Extract the [x, y] coordinate from the center of the cell holding the provided text.  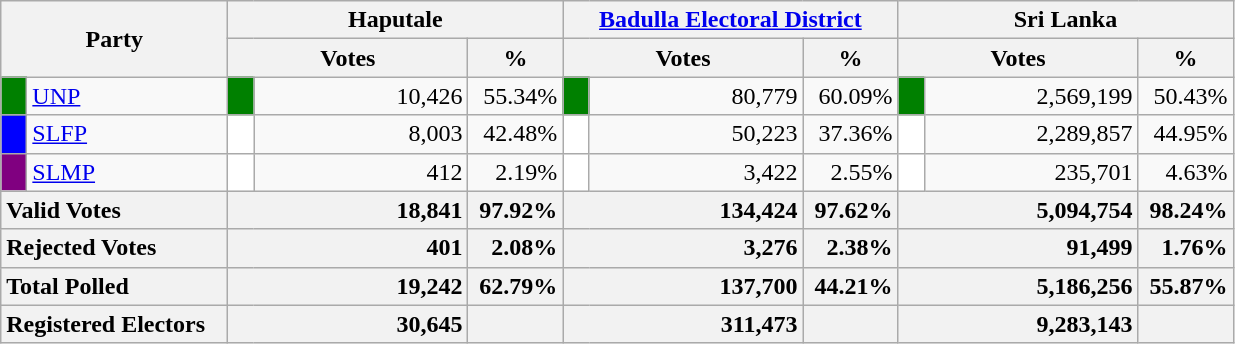
134,424 [683, 210]
9,283,143 [1018, 324]
Badulla Electoral District [730, 20]
2,289,857 [1031, 134]
Valid Votes [114, 210]
Rejected Votes [114, 248]
401 [348, 248]
55.87% [1186, 286]
44.95% [1186, 134]
62.79% [516, 286]
5,186,256 [1018, 286]
2.55% [850, 172]
10,426 [361, 96]
Sri Lanka [1066, 20]
3,422 [696, 172]
SLMP [128, 172]
Registered Electors [114, 324]
4.63% [1186, 172]
30,645 [348, 324]
97.62% [850, 210]
50.43% [1186, 96]
97.92% [516, 210]
1.76% [1186, 248]
98.24% [1186, 210]
2,569,199 [1031, 96]
42.48% [516, 134]
Total Polled [114, 286]
5,094,754 [1018, 210]
80,779 [696, 96]
55.34% [516, 96]
SLFP [128, 134]
3,276 [683, 248]
50,223 [696, 134]
37.36% [850, 134]
8,003 [361, 134]
311,473 [683, 324]
18,841 [348, 210]
44.21% [850, 286]
235,701 [1031, 172]
137,700 [683, 286]
2.08% [516, 248]
2.19% [516, 172]
Haputale [396, 20]
19,242 [348, 286]
UNP [128, 96]
60.09% [850, 96]
91,499 [1018, 248]
412 [361, 172]
2.38% [850, 248]
Party [114, 39]
